Find where the given text appears and provide that cell's center as (x, y) coordinate. 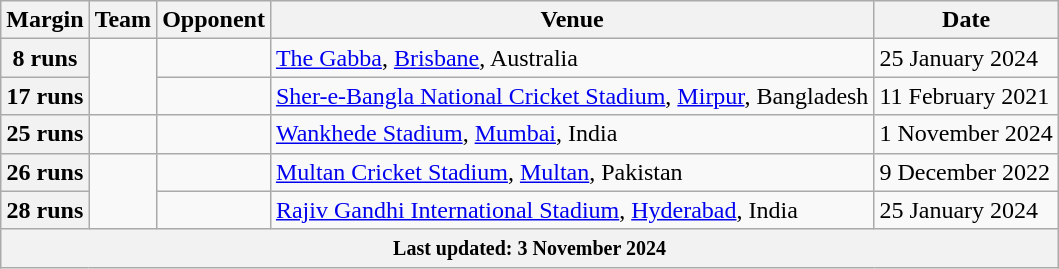
Last updated: 3 November 2024 (530, 248)
1 November 2024 (966, 134)
Rajiv Gandhi International Stadium, Hyderabad, India (572, 210)
Date (966, 20)
25 runs (45, 134)
8 runs (45, 58)
11 February 2021 (966, 96)
28 runs (45, 210)
Multan Cricket Stadium, Multan, Pakistan (572, 172)
The Gabba, Brisbane, Australia (572, 58)
26 runs (45, 172)
17 runs (45, 96)
Team (123, 20)
Margin (45, 20)
Wankhede Stadium, Mumbai, India (572, 134)
Sher-e-Bangla National Cricket Stadium, Mirpur, Bangladesh (572, 96)
Opponent (214, 20)
9 December 2022 (966, 172)
Venue (572, 20)
